For the text-containing cell, return its midpoint in [x, y] coordinate format. 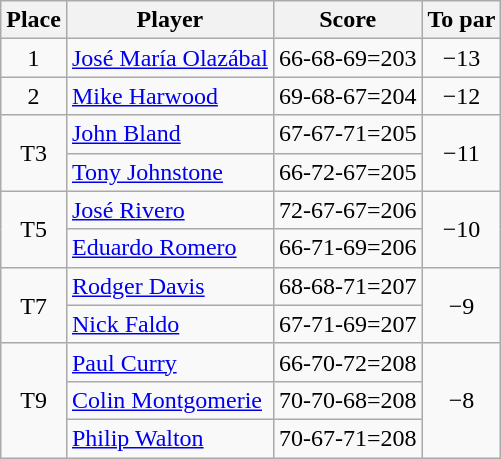
−13 [462, 58]
To par [462, 20]
Rodger Davis [170, 286]
66-71-69=206 [348, 248]
Place [34, 20]
−8 [462, 400]
66-72-67=205 [348, 172]
−11 [462, 153]
José Rivero [170, 210]
José María Olazábal [170, 58]
67-67-71=205 [348, 134]
Score [348, 20]
Colin Montgomerie [170, 400]
T5 [34, 229]
Player [170, 20]
68-68-71=207 [348, 286]
72-67-67=206 [348, 210]
Philip Walton [170, 438]
T3 [34, 153]
70-67-71=208 [348, 438]
67-71-69=207 [348, 324]
2 [34, 96]
−12 [462, 96]
T9 [34, 400]
Mike Harwood [170, 96]
−9 [462, 305]
69-68-67=204 [348, 96]
−10 [462, 229]
John Bland [170, 134]
70-70-68=208 [348, 400]
1 [34, 58]
Eduardo Romero [170, 248]
T7 [34, 305]
Paul Curry [170, 362]
66-68-69=203 [348, 58]
66-70-72=208 [348, 362]
Tony Johnstone [170, 172]
Nick Faldo [170, 324]
